Search for the cell housing the specified text and yield its (x, y) center coordinate. 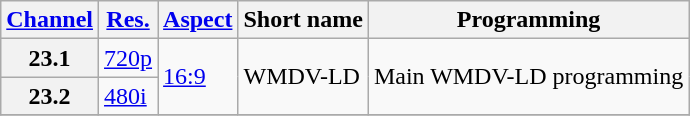
Main WMDV-LD programming (528, 77)
23.2 (50, 96)
Res. (128, 20)
Short name (303, 20)
23.1 (50, 58)
Channel (50, 20)
16:9 (198, 77)
720p (128, 58)
Aspect (198, 20)
Programming (528, 20)
480i (128, 96)
WMDV-LD (303, 77)
